Search for the cell housing the specified text and yield its (X, Y) center coordinate. 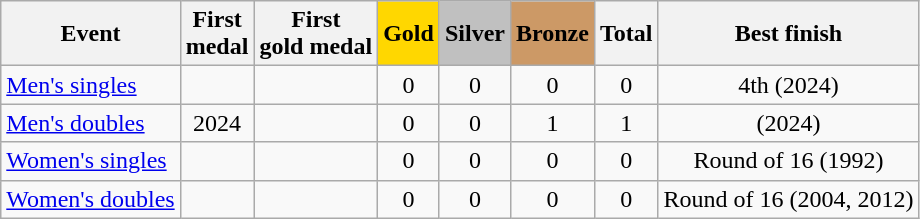
Gold (409, 34)
4th (2024) (788, 85)
Bronze (552, 34)
Best finish (788, 34)
Round of 16 (2004, 2012) (788, 199)
Event (90, 34)
Women's singles (90, 161)
Men's singles (90, 85)
Total (626, 34)
Firstmedal (217, 34)
Firstgold medal (316, 34)
2024 (217, 123)
Round of 16 (1992) (788, 161)
Men's doubles (90, 123)
(2024) (788, 123)
Silver (474, 34)
Women's doubles (90, 199)
